Return the (X, Y) coordinate for the center point of the cell that contains the specified text.  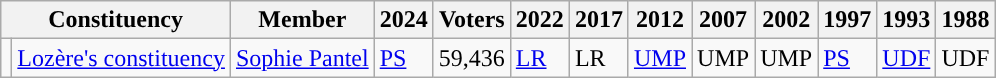
2017 (598, 20)
2024 (404, 20)
2002 (786, 20)
2012 (660, 20)
Sophie Pantel (302, 58)
1988 (966, 20)
2007 (724, 20)
Member (302, 20)
2022 (540, 20)
Voters (472, 20)
Constituency (116, 20)
1997 (848, 20)
Lozère's constituency (122, 58)
59,436 (472, 58)
1993 (906, 20)
